Identify which cell holds the provided text, then report its (x, y) central coordinate. 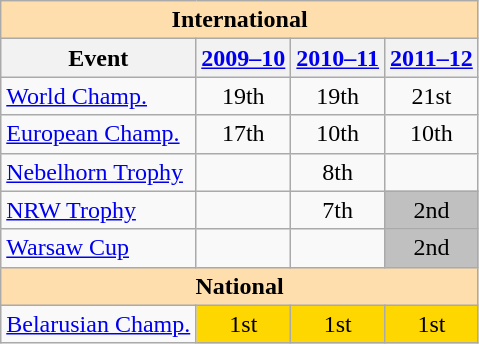
2010–11 (338, 58)
NRW Trophy (98, 210)
17th (244, 134)
Nebelhorn Trophy (98, 172)
8th (338, 172)
World Champ. (98, 96)
2009–10 (244, 58)
Belarusian Champ. (98, 324)
Event (98, 58)
7th (338, 210)
National (240, 286)
21st (432, 96)
European Champ. (98, 134)
International (240, 20)
Warsaw Cup (98, 248)
2011–12 (432, 58)
